Determine the [x, y] coordinate at the center of the cell enclosing the given text.  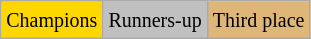
Third place [258, 20]
Champions [52, 20]
Runners-up [155, 20]
